Output the (x, y) coordinate of the center of the cell containing the given text.  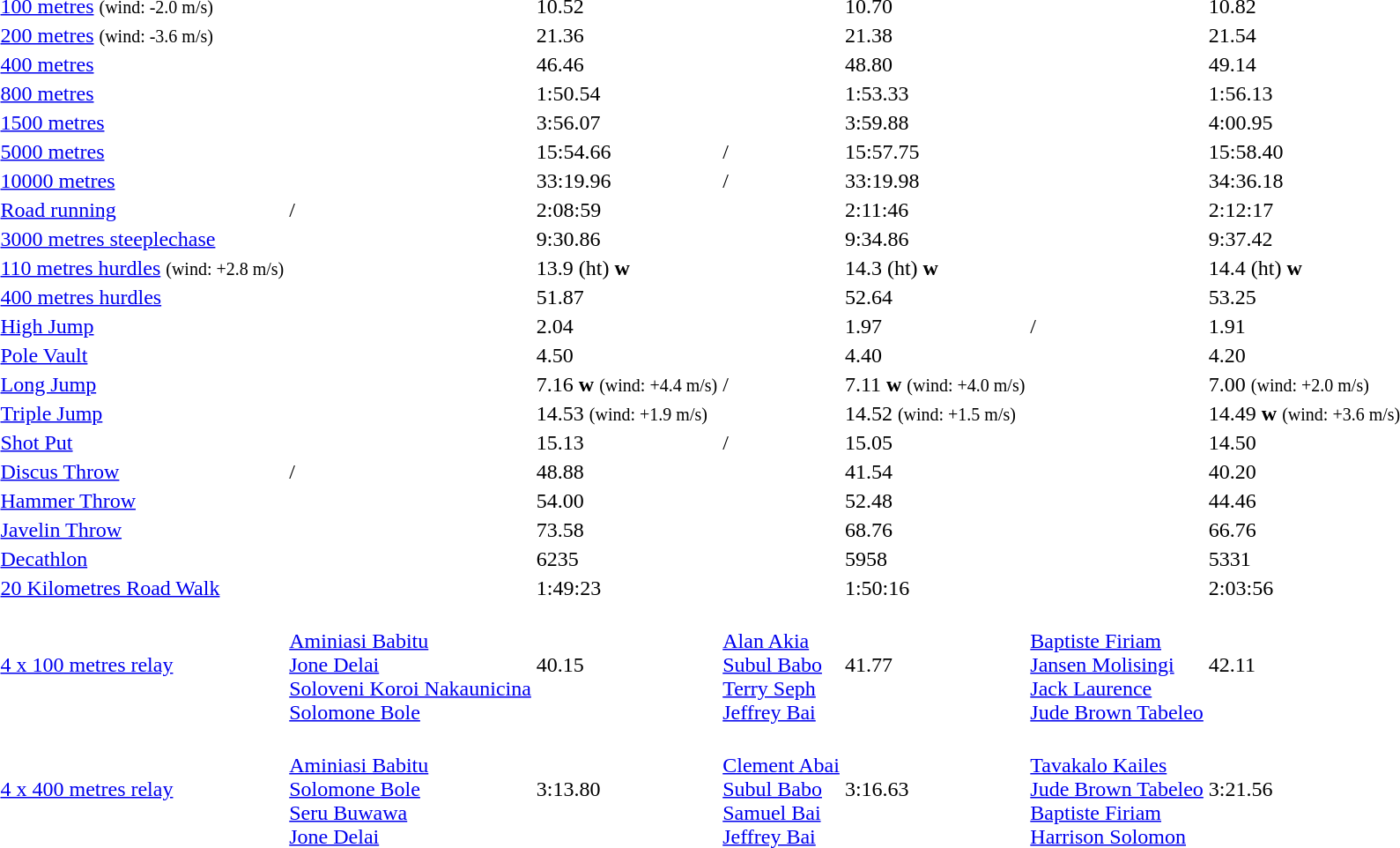
13.9 (ht) w (626, 268)
54.00 (626, 501)
40.15 (626, 665)
46.46 (626, 64)
4.50 (626, 355)
52.64 (934, 297)
51.87 (626, 297)
1:53.33 (934, 93)
68.76 (934, 530)
52.48 (934, 501)
14.52 (wind: +1.5 m/s) (934, 413)
7.16 w (wind: +4.4 m/s) (626, 384)
4.40 (934, 355)
48.88 (626, 472)
Aminiasi Babitu Jone Delai Soloveni Koroi Nakaunicina Solomone Bole (411, 665)
15:54.66 (626, 152)
21.38 (934, 35)
1:50:16 (934, 588)
15:57.75 (934, 152)
14.53 (wind: +1.9 m/s) (626, 413)
Baptiste Firiam Jansen Molisingi Jack Laurence Jude Brown Tabeleo (1117, 665)
3:56.07 (626, 123)
48.80 (934, 64)
73.58 (626, 530)
2:08:59 (626, 210)
2.04 (626, 326)
Alan Akia Subul Babo Terry Seph Jeffrey Bai (781, 665)
14.3 (ht) w (934, 268)
6235 (626, 559)
1:50.54 (626, 93)
33:19.96 (626, 181)
9:30.86 (626, 239)
3:59.88 (934, 123)
1.97 (934, 326)
15.13 (626, 443)
5958 (934, 559)
15.05 (934, 443)
41.77 (934, 665)
9:34.86 (934, 239)
33:19.98 (934, 181)
7.11 w (wind: +4.0 m/s) (934, 384)
41.54 (934, 472)
21.36 (626, 35)
2:11:46 (934, 210)
1:49:23 (626, 588)
